Output the [X, Y] coordinate of the center of the cell containing the given text.  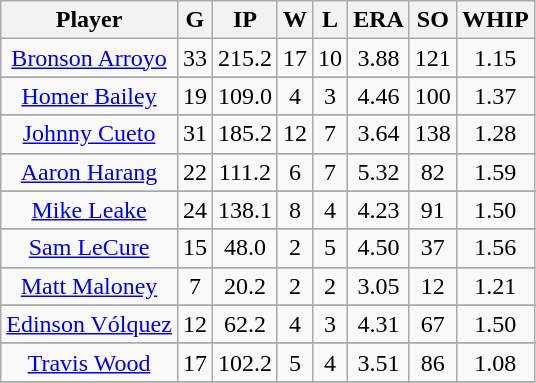
Matt Maloney [90, 286]
3.05 [379, 286]
33 [194, 58]
109.0 [244, 96]
138 [432, 134]
185.2 [244, 134]
91 [432, 210]
4.23 [379, 210]
48.0 [244, 248]
15 [194, 248]
37 [432, 248]
ERA [379, 20]
86 [432, 362]
G [194, 20]
Sam LeCure [90, 248]
1.56 [495, 248]
IP [244, 20]
1.37 [495, 96]
3.51 [379, 362]
SO [432, 20]
Mike Leake [90, 210]
22 [194, 172]
19 [194, 96]
Bronson Arroyo [90, 58]
W [294, 20]
Aaron Harang [90, 172]
L [330, 20]
24 [194, 210]
Travis Wood [90, 362]
1.08 [495, 362]
1.21 [495, 286]
82 [432, 172]
Player [90, 20]
111.2 [244, 172]
1.15 [495, 58]
215.2 [244, 58]
121 [432, 58]
138.1 [244, 210]
3.64 [379, 134]
WHIP [495, 20]
31 [194, 134]
4.50 [379, 248]
1.28 [495, 134]
4.31 [379, 324]
10 [330, 58]
100 [432, 96]
5.32 [379, 172]
3.88 [379, 58]
1.59 [495, 172]
6 [294, 172]
67 [432, 324]
102.2 [244, 362]
62.2 [244, 324]
Edinson Vólquez [90, 324]
20.2 [244, 286]
Homer Bailey [90, 96]
8 [294, 210]
Johnny Cueto [90, 134]
4.46 [379, 96]
